Scan for the cell matching the given text and deliver its (x, y) coordinate at center. 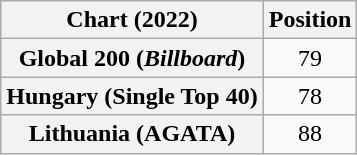
Hungary (Single Top 40) (132, 96)
Position (310, 20)
Lithuania (AGATA) (132, 134)
Chart (2022) (132, 20)
Global 200 (Billboard) (132, 58)
88 (310, 134)
79 (310, 58)
78 (310, 96)
